Provide the [X, Y] coordinate of the cell's center where the given text is located.  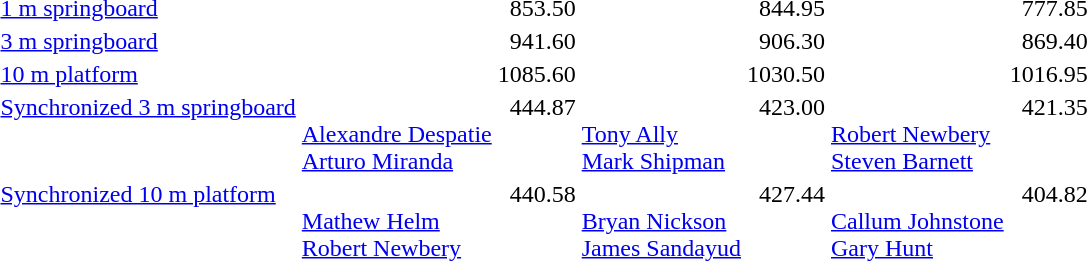
906.30 [786, 41]
444.87 [536, 134]
1085.60 [536, 74]
941.60 [536, 41]
Alexandre DespatieArturo Miranda [396, 134]
Tony AllyMark Shipman [661, 134]
423.00 [786, 134]
Robert NewberySteven Barnett [918, 134]
1030.50 [786, 74]
